Return the [X, Y] coordinate for the center point of the cell that contains the specified text.  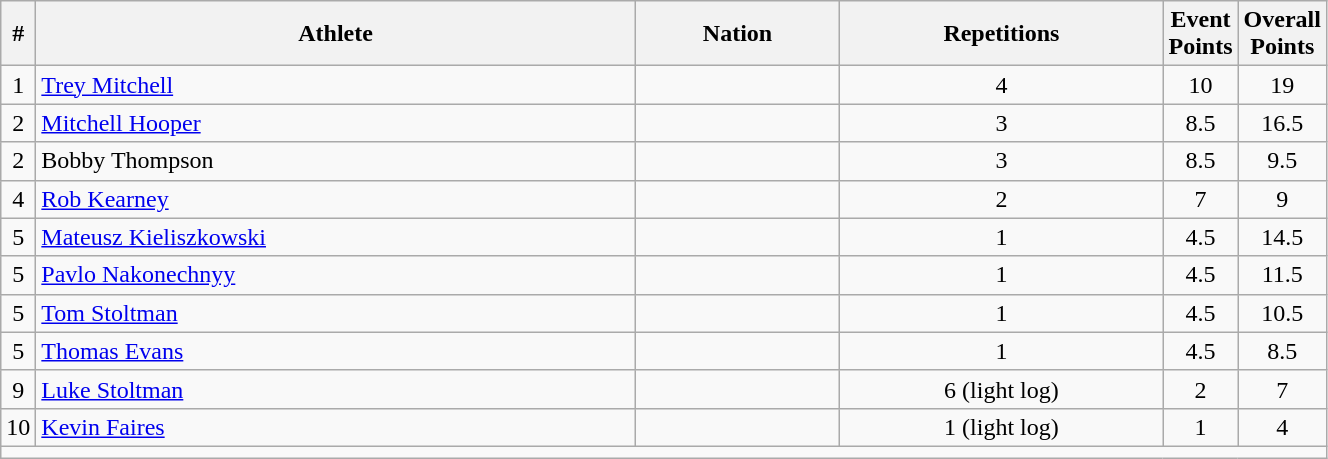
19 [1282, 85]
Pavlo Nakonechnyy [336, 275]
10.5 [1282, 313]
Athlete [336, 34]
Bobby Thompson [336, 161]
11.5 [1282, 275]
Mitchell Hooper [336, 123]
Overall Points [1282, 34]
Luke Stoltman [336, 389]
Nation [738, 34]
6 (light log) [1002, 389]
# [18, 34]
Mateusz Kieliszkowski [336, 237]
16.5 [1282, 123]
9.5 [1282, 161]
Tom Stoltman [336, 313]
Repetitions [1002, 34]
Thomas Evans [336, 351]
1 (light log) [1002, 427]
Trey Mitchell [336, 85]
Rob Kearney [336, 199]
Event Points [1200, 34]
14.5 [1282, 237]
Kevin Faires [336, 427]
